Find where the given text appears and provide that cell's center as (x, y) coordinate. 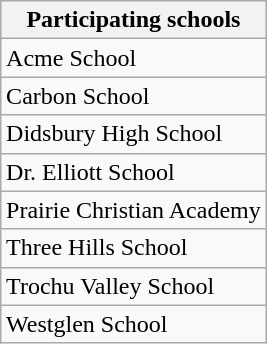
Three Hills School (134, 248)
Dr. Elliott School (134, 172)
Trochu Valley School (134, 286)
Westglen School (134, 324)
Participating schools (134, 20)
Acme School (134, 58)
Didsbury High School (134, 134)
Prairie Christian Academy (134, 210)
Carbon School (134, 96)
